Pinpoint the cell where the given text exists, returning its [x, y] midpoint coordinate. 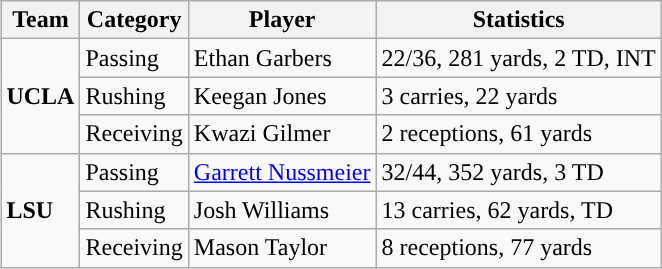
Player [282, 20]
LSU [40, 210]
32/44, 352 yards, 3 TD [518, 172]
13 carries, 62 yards, TD [518, 210]
2 receptions, 61 yards [518, 134]
Statistics [518, 20]
Josh Williams [282, 210]
Keegan Jones [282, 96]
UCLA [40, 96]
8 receptions, 77 yards [518, 248]
Garrett Nussmeier [282, 172]
22/36, 281 yards, 2 TD, INT [518, 58]
Kwazi Gilmer [282, 134]
3 carries, 22 yards [518, 96]
Team [40, 20]
Ethan Garbers [282, 58]
Mason Taylor [282, 248]
Category [134, 20]
